Detect which cell encompasses the target text, then output its (x, y) center coordinate. 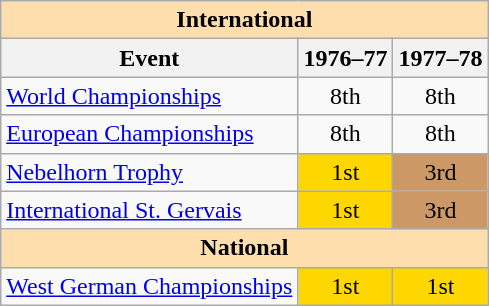
Event (150, 58)
World Championships (150, 96)
1977–78 (440, 58)
Nebelhorn Trophy (150, 172)
1976–77 (346, 58)
International (244, 20)
International St. Gervais (150, 210)
National (244, 248)
European Championships (150, 134)
West German Championships (150, 286)
